Identify which cell holds the provided text, then report its [x, y] central coordinate. 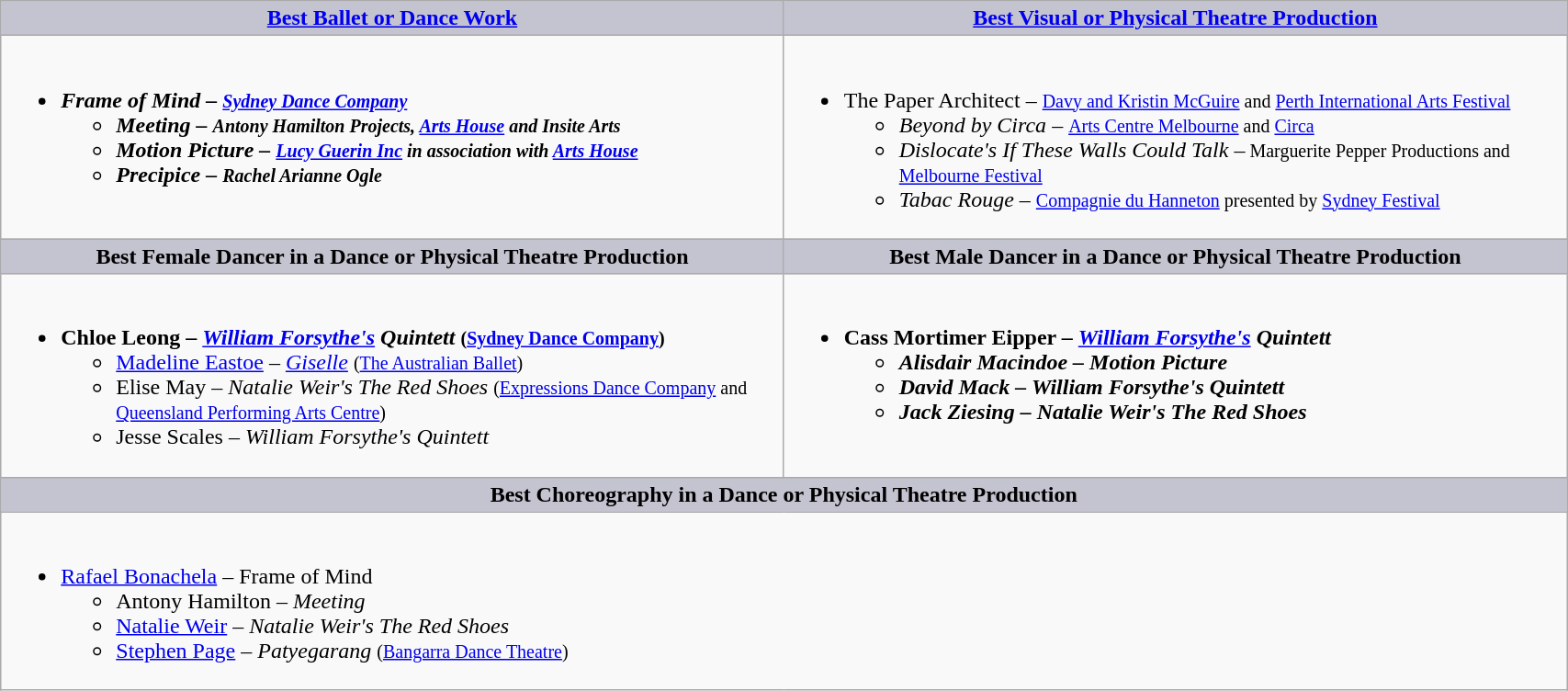
Best Male Dancer in a Dance or Physical Theatre Production [1175, 256]
Best Visual or Physical Theatre Production [1175, 18]
Best Choreography in a Dance or Physical Theatre Production [784, 494]
Best Female Dancer in a Dance or Physical Theatre Production [392, 256]
Best Ballet or Dance Work [392, 18]
